Pinpoint the cell where the given text exists, returning its [X, Y] midpoint coordinate. 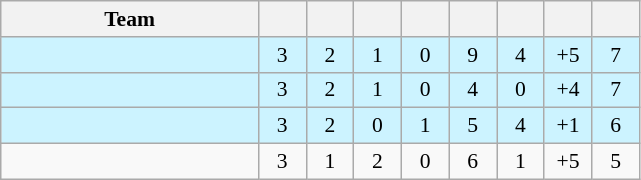
Team [130, 19]
+4 [568, 90]
+1 [568, 126]
9 [473, 55]
